Capture the cell that displays the provided text and extract its [x, y] central coordinate. 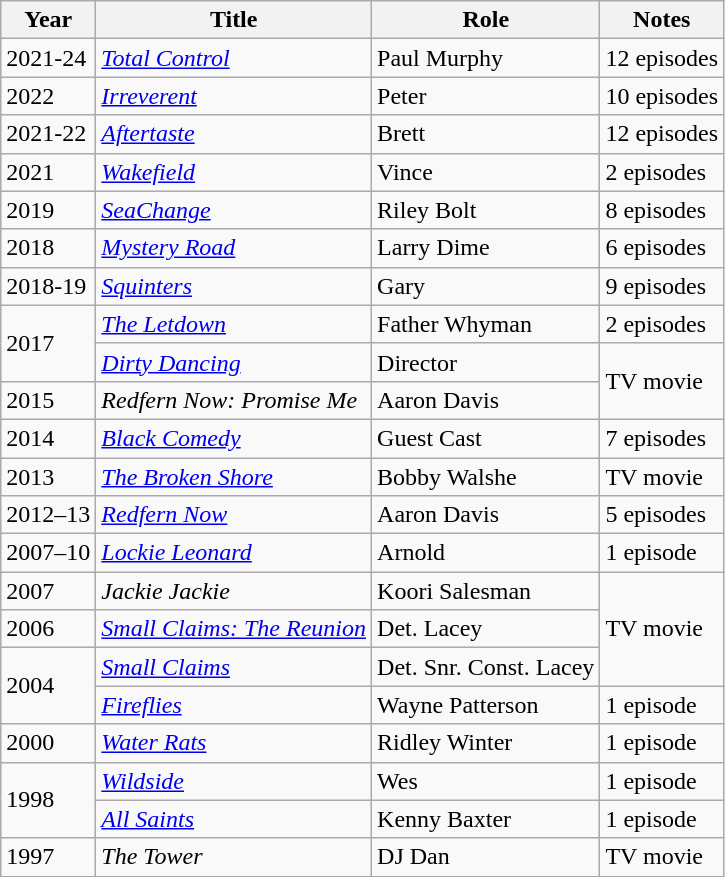
Aftertaste [234, 134]
Mystery Road [234, 248]
1998 [48, 800]
8 episodes [662, 210]
2012–13 [48, 515]
2017 [48, 343]
Bobby Walshe [486, 477]
10 episodes [662, 96]
Redfern Now [234, 515]
2004 [48, 686]
Paul Murphy [486, 58]
Brett [486, 134]
Father Whyman [486, 324]
2018-19 [48, 286]
1997 [48, 857]
2007–10 [48, 553]
Director [486, 362]
2018 [48, 248]
Vince [486, 172]
2021-24 [48, 58]
Redfern Now: Promise Me [234, 400]
Total Control [234, 58]
Larry Dime [486, 248]
2021 [48, 172]
2007 [48, 591]
Lockie Leonard [234, 553]
Arnold [486, 553]
Water Rats [234, 743]
Black Comedy [234, 438]
2022 [48, 96]
Wildside [234, 781]
The Tower [234, 857]
Jackie Jackie [234, 591]
Det. Lacey [486, 629]
DJ Dan [486, 857]
All Saints [234, 819]
Squinters [234, 286]
9 episodes [662, 286]
Guest Cast [486, 438]
Riley Bolt [486, 210]
Title [234, 20]
2019 [48, 210]
The Letdown [234, 324]
Koori Salesman [486, 591]
Wakefield [234, 172]
Det. Snr. Const. Lacey [486, 667]
2021-22 [48, 134]
2014 [48, 438]
Notes [662, 20]
Kenny Baxter [486, 819]
Year [48, 20]
Irreverent [234, 96]
The Broken Shore [234, 477]
7 episodes [662, 438]
Wayne Patterson [486, 705]
Dirty Dancing [234, 362]
2015 [48, 400]
2000 [48, 743]
Ridley Winter [486, 743]
2006 [48, 629]
Small Claims [234, 667]
Peter [486, 96]
Role [486, 20]
Wes [486, 781]
SeaChange [234, 210]
Small Claims: The Reunion [234, 629]
Fireflies [234, 705]
Gary [486, 286]
2013 [48, 477]
6 episodes [662, 248]
5 episodes [662, 515]
